Scan for the cell matching the given text and deliver its [x, y] coordinate at center. 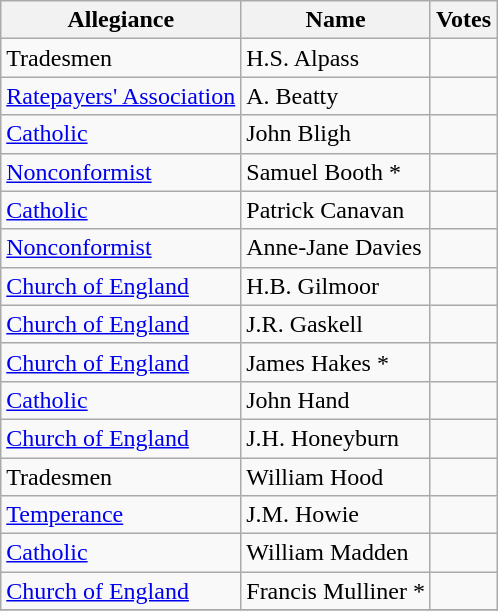
J.R. Gaskell [336, 324]
A. Beatty [336, 96]
Votes [463, 20]
William Hood [336, 477]
James Hakes * [336, 362]
Samuel Booth * [336, 172]
Francis Mulliner * [336, 591]
H.B. Gilmoor [336, 286]
Name [336, 20]
John Bligh [336, 134]
H.S. Alpass [336, 58]
Anne-Jane Davies [336, 248]
Ratepayers' Association [121, 96]
John Hand [336, 400]
William Madden [336, 553]
J.H. Honeyburn [336, 438]
Patrick Canavan [336, 210]
Temperance [121, 515]
Allegiance [121, 20]
J.M. Howie [336, 515]
